Return (X, Y) of the center of cell containing provided text 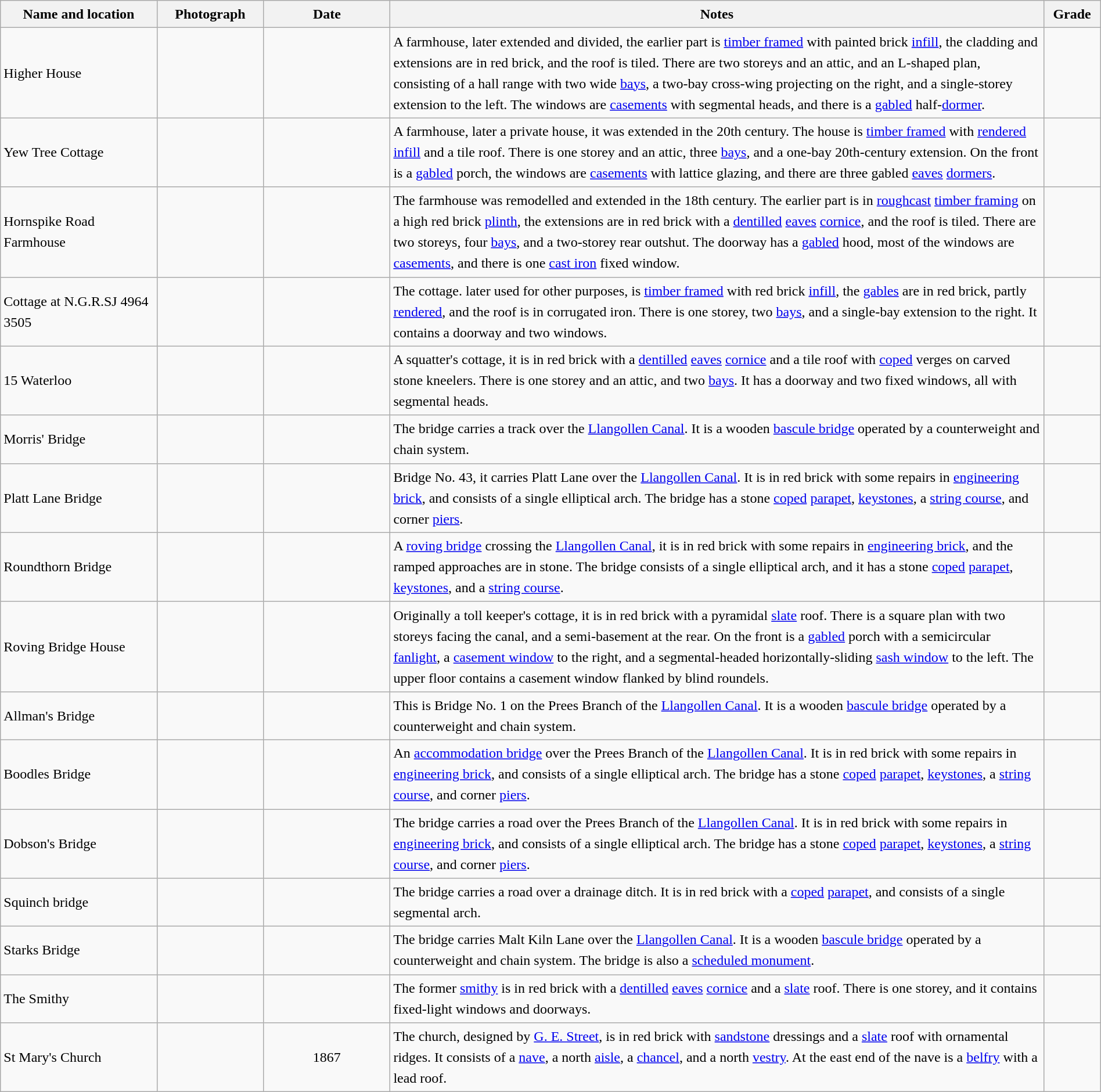
Higher House (79, 73)
Allman's Bridge (79, 715)
Dobson's Bridge (79, 844)
Morris' Bridge (79, 439)
Date (327, 14)
Notes (717, 14)
Grade (1072, 14)
Platt Lane Bridge (79, 498)
This is Bridge No. 1 on the Prees Branch of the Llangollen Canal. It is a wooden bascule bridge operated by a counterweight and chain system. (717, 715)
Starks Bridge (79, 951)
15 Waterloo (79, 381)
St Mary's Church (79, 1058)
1867 (327, 1058)
Hornspike Road Farmhouse (79, 232)
Yew Tree Cottage (79, 152)
Cottage at N.G.R.SJ 4964 3505 (79, 311)
The bridge carries a road over a drainage ditch. It is in red brick with a coped parapet, and consists of a single segmental arch. (717, 902)
Roundthorn Bridge (79, 567)
Boodles Bridge (79, 774)
The bridge carries a track over the Llangollen Canal. It is a wooden bascule bridge operated by a counterweight and chain system. (717, 439)
Name and location (79, 14)
The Smithy (79, 999)
Photograph (210, 14)
Roving Bridge House (79, 647)
Squinch bridge (79, 902)
